From the cell containing the given text, extract its center point as (x, y) coordinate. 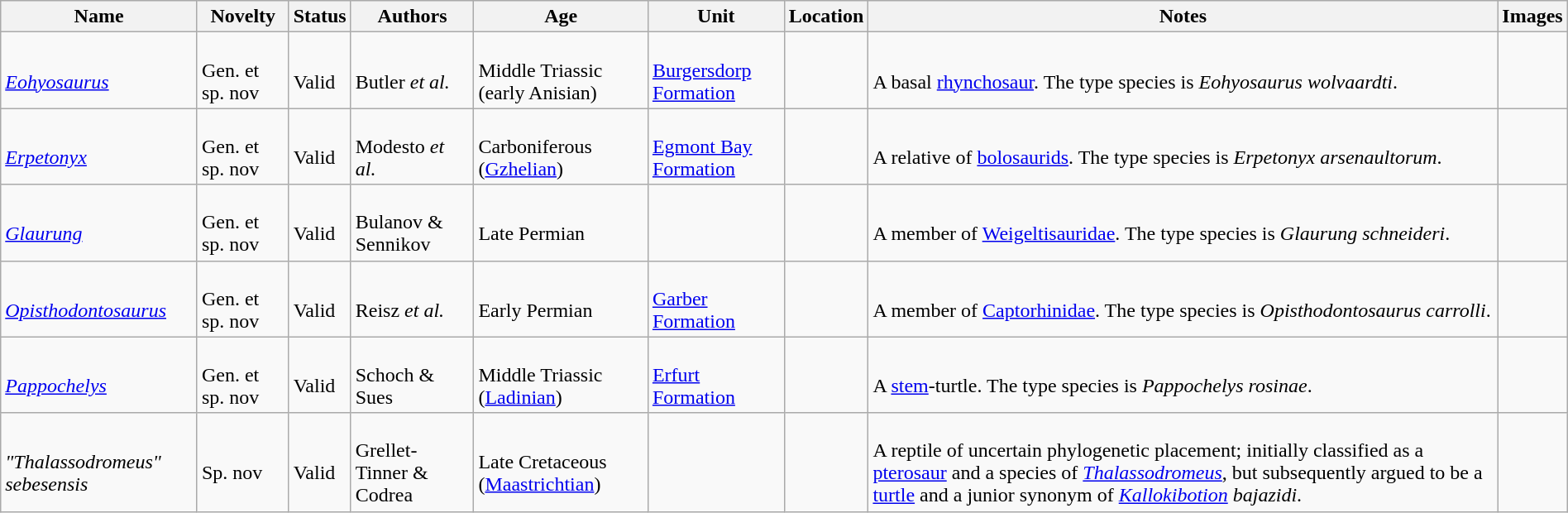
A relative of bolosaurids. The type species is Erpetonyx arsenaultorum. (1183, 146)
Images (1532, 17)
Modesto et al. (412, 146)
Erfurt Formation (716, 375)
Grellet-Tinner & Codrea (412, 462)
Late Cretaceous (Maastrichtian) (561, 462)
Location (826, 17)
Sp. nov (243, 462)
Pappochelys (99, 375)
Erpetonyx (99, 146)
Opisthodontosaurus (99, 299)
Novelty (243, 17)
Burgersdorp Formation (716, 70)
Status (319, 17)
A member of Weigeltisauridae. The type species is Glaurung schneideri. (1183, 223)
Notes (1183, 17)
Schoch & Sues (412, 375)
A member of Captorhinidae. The type species is Opisthodontosaurus carrolli. (1183, 299)
A stem-turtle. The type species is Pappochelys rosinae. (1183, 375)
Late Permian (561, 223)
Glaurung (99, 223)
Early Permian (561, 299)
Butler et al. (412, 70)
Name (99, 17)
Reisz et al. (412, 299)
"Thalassodromeus" sebesensis (99, 462)
Egmont Bay Formation (716, 146)
Unit (716, 17)
Middle Triassic (early Anisian) (561, 70)
Authors (412, 17)
Carboniferous (Gzhelian) (561, 146)
Middle Triassic (Ladinian) (561, 375)
Bulanov & Sennikov (412, 223)
Age (561, 17)
A basal rhynchosaur. The type species is Eohyosaurus wolvaardti. (1183, 70)
Eohyosaurus (99, 70)
Garber Formation (716, 299)
